Capture the cell that displays the provided text and extract its [x, y] central coordinate. 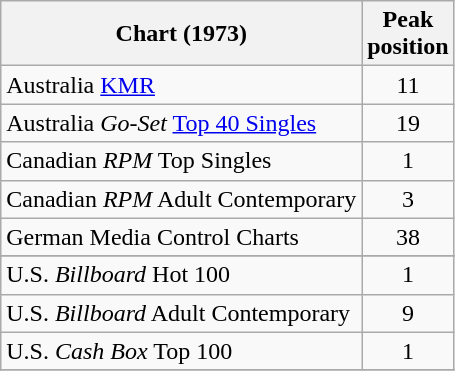
U.S. Billboard Hot 100 [182, 275]
3 [408, 199]
11 [408, 85]
U.S. Billboard Adult Contemporary [182, 313]
Chart (1973) [182, 34]
9 [408, 313]
19 [408, 123]
German Media Control Charts [182, 237]
Canadian RPM Adult Contemporary [182, 199]
38 [408, 237]
U.S. Cash Box Top 100 [182, 351]
Canadian RPM Top Singles [182, 161]
Peakposition [408, 34]
Australia Go-Set Top 40 Singles [182, 123]
Australia KMR [182, 85]
